For the text-containing cell, return its midpoint in (X, Y) coordinate format. 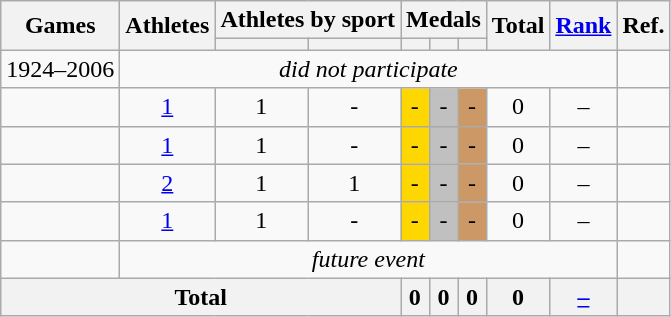
Medals (444, 20)
2 (168, 183)
Games (60, 26)
1924–2006 (60, 69)
Athletes (168, 26)
future event (368, 259)
did not participate (368, 69)
Ref. (644, 26)
Rank (584, 26)
Athletes by sport (308, 20)
